Pinpoint the cell where the given text exists, returning its [x, y] midpoint coordinate. 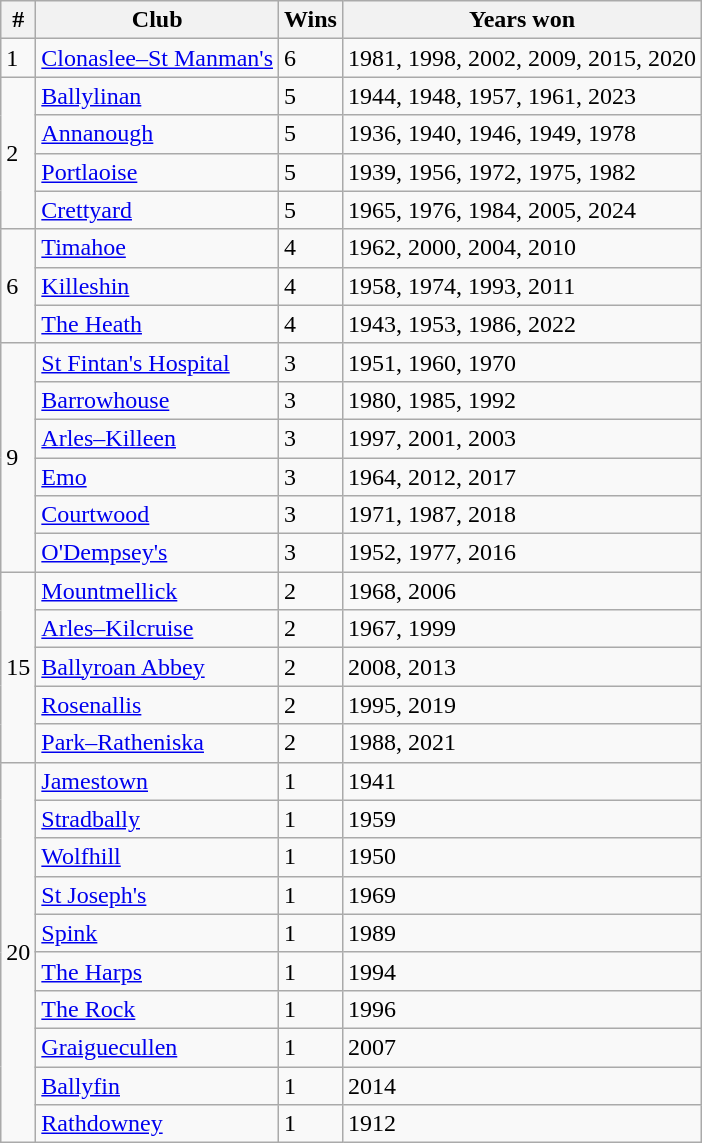
Wins [311, 20]
1958, 1974, 1993, 2011 [522, 286]
The Harps [158, 971]
Annanough [158, 134]
Portlaoise [158, 172]
1971, 1987, 2018 [522, 515]
Clonaslee–St Manman's [158, 58]
20 [18, 952]
1951, 1960, 1970 [522, 362]
The Heath [158, 324]
1968, 2006 [522, 591]
The Rock [158, 1009]
1969 [522, 895]
1965, 1976, 1984, 2005, 2024 [522, 210]
1962, 2000, 2004, 2010 [522, 248]
Ballyroan Abbey [158, 667]
Mountmellick [158, 591]
# [18, 20]
Park–Ratheniska [158, 743]
Crettyard [158, 210]
Spink [158, 933]
Wolfhill [158, 857]
Stradbally [158, 819]
Ballylinan [158, 96]
1980, 1985, 1992 [522, 400]
Timahoe [158, 248]
St Fintan's Hospital [158, 362]
Arles–Killeen [158, 438]
1944, 1948, 1957, 1961, 2023 [522, 96]
1994 [522, 971]
1995, 2019 [522, 705]
1967, 1999 [522, 629]
Club [158, 20]
2014 [522, 1085]
Years won [522, 20]
Ballyfin [158, 1085]
1981, 1998, 2002, 2009, 2015, 2020 [522, 58]
2008, 2013 [522, 667]
1936, 1940, 1946, 1949, 1978 [522, 134]
1941 [522, 781]
2007 [522, 1047]
1988, 2021 [522, 743]
Emo [158, 477]
Killeshin [158, 286]
Rathdowney [158, 1124]
Arles–Kilcruise [158, 629]
Jamestown [158, 781]
O'Dempsey's [158, 553]
St Joseph's [158, 895]
1989 [522, 933]
1996 [522, 1009]
1959 [522, 819]
1952, 1977, 2016 [522, 553]
Rosenallis [158, 705]
1950 [522, 857]
Courtwood [158, 515]
9 [18, 457]
1997, 2001, 2003 [522, 438]
1939, 1956, 1972, 1975, 1982 [522, 172]
Graiguecullen [158, 1047]
15 [18, 667]
Barrowhouse [158, 400]
1943, 1953, 1986, 2022 [522, 324]
1964, 2012, 2017 [522, 477]
1912 [522, 1124]
